Extract the (x, y) coordinate from the center of the cell holding the provided text.  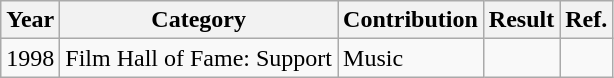
Category (199, 20)
Film Hall of Fame: Support (199, 58)
1998 (30, 58)
Result (521, 20)
Contribution (411, 20)
Year (30, 20)
Ref. (586, 20)
Music (411, 58)
